Scan for the cell matching the given text and deliver its (x, y) coordinate at center. 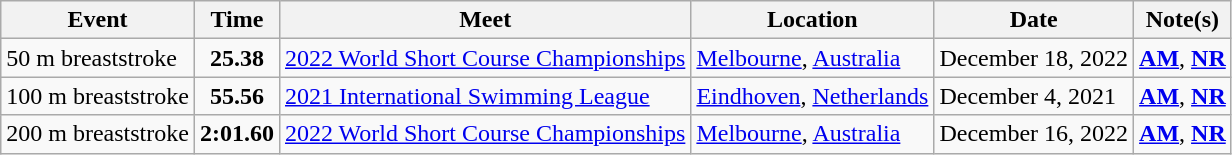
100 m breaststroke (98, 96)
Date (1034, 20)
Meet (484, 20)
Event (98, 20)
December 16, 2022 (1034, 134)
December 4, 2021 (1034, 96)
25.38 (236, 58)
50 m breaststroke (98, 58)
Time (236, 20)
Location (812, 20)
2:01.60 (236, 134)
Note(s) (1183, 20)
2021 International Swimming League (484, 96)
Eindhoven, Netherlands (812, 96)
December 18, 2022 (1034, 58)
55.56 (236, 96)
200 m breaststroke (98, 134)
